Return the (X, Y) coordinate for the center point of the cell that contains the specified text.  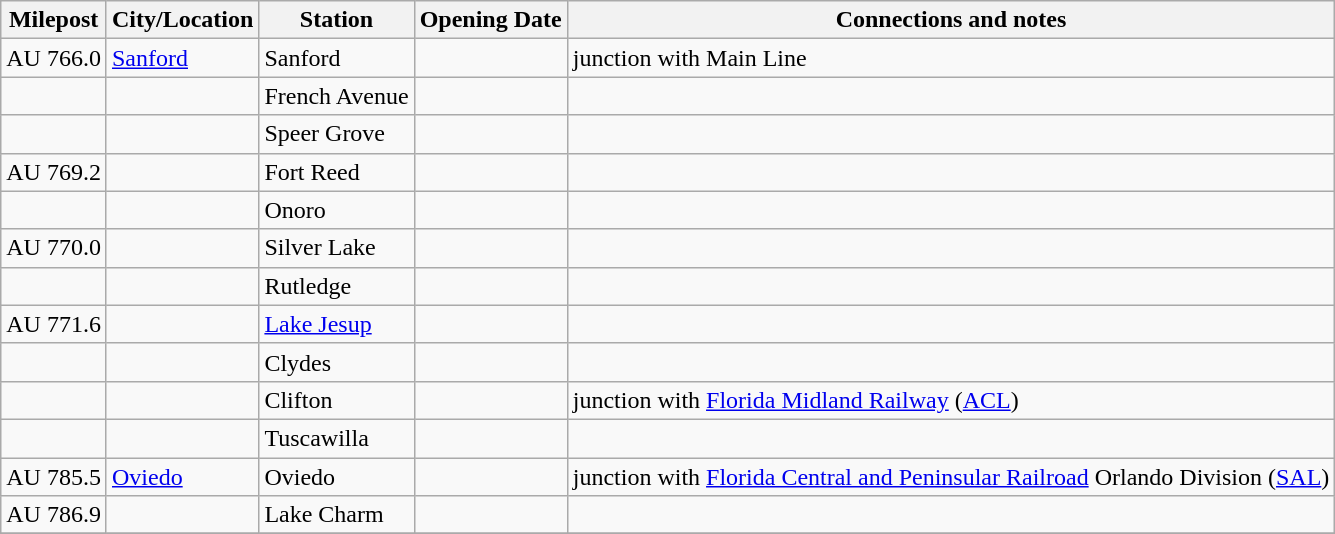
junction with Main Line (951, 58)
Station (336, 20)
junction with Florida Midland Railway (ACL) (951, 400)
Lake Charm (336, 515)
Milepost (54, 20)
AU 771.6 (54, 324)
Fort Reed (336, 172)
Opening Date (490, 20)
AU 769.2 (54, 172)
French Avenue (336, 96)
AU 785.5 (54, 477)
City/Location (182, 20)
Rutledge (336, 286)
Clifton (336, 400)
Speer Grove (336, 134)
Tuscawilla (336, 438)
Silver Lake (336, 248)
Onoro (336, 210)
Connections and notes (951, 20)
Lake Jesup (336, 324)
AU 786.9 (54, 515)
AU 770.0 (54, 248)
Clydes (336, 362)
AU 766.0 (54, 58)
junction with Florida Central and Peninsular Railroad Orlando Division (SAL) (951, 477)
